Pinpoint the cell where the given text exists, returning its (x, y) midpoint coordinate. 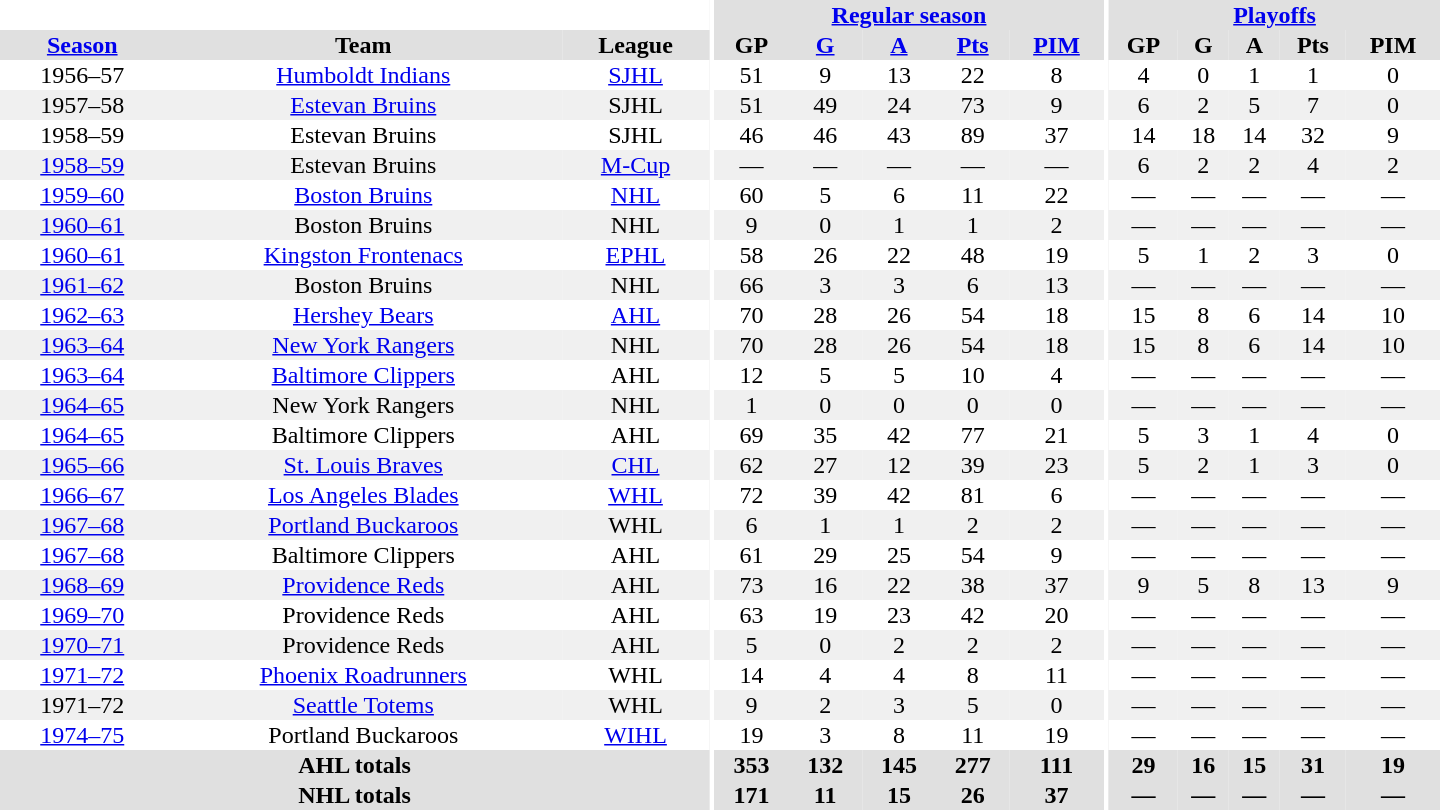
63 (752, 615)
1962–63 (82, 315)
43 (899, 135)
St. Louis Braves (363, 465)
27 (825, 465)
Playoffs (1274, 15)
21 (1057, 435)
48 (973, 255)
M-Cup (636, 165)
31 (1313, 765)
CHL (636, 465)
24 (899, 105)
AHL totals (354, 765)
Los Angeles Blades (363, 495)
WIHL (636, 735)
1956–57 (82, 75)
32 (1313, 135)
Hershey Bears (363, 315)
66 (752, 285)
Kingston Frontenacs (363, 255)
20 (1057, 615)
Season (82, 45)
1968–69 (82, 585)
58 (752, 255)
77 (973, 435)
1970–71 (82, 645)
60 (752, 195)
62 (752, 465)
Team (363, 45)
Phoenix Roadrunners (363, 675)
111 (1057, 765)
League (636, 45)
72 (752, 495)
49 (825, 105)
25 (899, 555)
1959–60 (82, 195)
277 (973, 765)
61 (752, 555)
89 (973, 135)
1957–58 (82, 105)
1961–62 (82, 285)
7 (1313, 105)
1965–66 (82, 465)
38 (973, 585)
Humboldt Indians (363, 75)
35 (825, 435)
NHL totals (354, 795)
1966–67 (82, 495)
Regular season (910, 15)
171 (752, 795)
EPHL (636, 255)
1969–70 (82, 615)
353 (752, 765)
81 (973, 495)
Seattle Totems (363, 705)
145 (899, 765)
132 (825, 765)
1974–75 (82, 735)
69 (752, 435)
